For the text-containing cell, return its midpoint in (x, y) coordinate format. 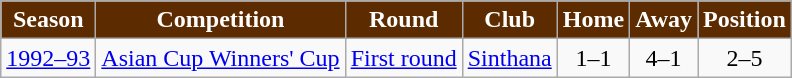
Club (510, 20)
Away (664, 20)
2–5 (745, 58)
1–1 (593, 58)
Position (745, 20)
Asian Cup Winners' Cup (220, 58)
First round (404, 58)
Round (404, 20)
1992–93 (48, 58)
Sinthana (510, 58)
Season (48, 20)
Competition (220, 20)
4–1 (664, 58)
Home (593, 20)
